Determine the (x, y) coordinate at the center of the cell enclosing the given text.  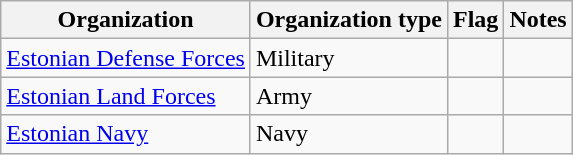
Organization (126, 20)
Organization type (348, 20)
Navy (348, 134)
Army (348, 96)
Flag (475, 20)
Military (348, 58)
Estonian Defense Forces (126, 58)
Notes (538, 20)
Estonian Land Forces (126, 96)
Estonian Navy (126, 134)
